Search for the cell housing the specified text and yield its (x, y) center coordinate. 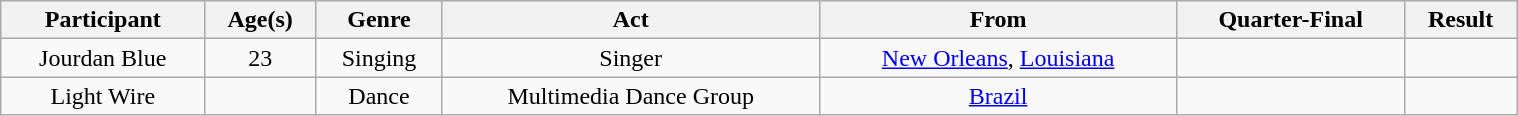
23 (260, 58)
Multimedia Dance Group (631, 96)
Dance (379, 96)
Light Wire (102, 96)
New Orleans, Louisiana (998, 58)
From (998, 20)
Age(s) (260, 20)
Genre (379, 20)
Quarter-Final (1291, 20)
Result (1461, 20)
Participant (102, 20)
Brazil (998, 96)
Act (631, 20)
Singer (631, 58)
Singing (379, 58)
Jourdan Blue (102, 58)
